Capture the cell that displays the provided text and extract its (X, Y) central coordinate. 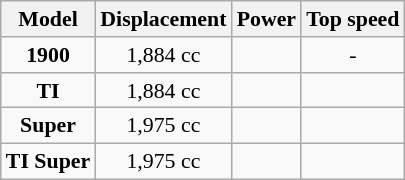
Top speed (352, 18)
TI (48, 90)
Model (48, 18)
TI Super (48, 161)
Power (267, 18)
Displacement (163, 18)
Super (48, 125)
1900 (48, 54)
- (352, 54)
